Provide the (X, Y) coordinate of the cell's center where the given text is located.  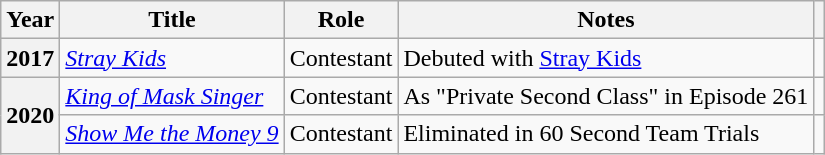
Title (172, 20)
Role (341, 20)
As "Private Second Class" in Episode 261 (606, 96)
Debuted with Stray Kids (606, 58)
Show Me the Money 9 (172, 134)
2020 (30, 115)
2017 (30, 58)
Notes (606, 20)
Year (30, 20)
King of Mask Singer (172, 96)
Eliminated in 60 Second Team Trials (606, 134)
Stray Kids (172, 58)
